Determine the (X, Y) coordinate at the center of the cell enclosing the given text.  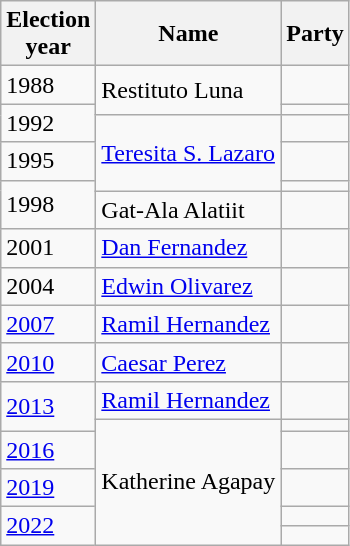
Caesar Perez (188, 362)
Restituto Luna (188, 90)
Dan Fernandez (188, 248)
Party (315, 34)
2007 (48, 324)
2019 (48, 488)
Teresita S. Lazaro (188, 153)
Edwin Olivarez (188, 286)
2022 (48, 526)
1992 (48, 123)
2016 (48, 449)
Name (188, 34)
2001 (48, 248)
Electionyear (48, 34)
1995 (48, 161)
1988 (48, 85)
2010 (48, 362)
2013 (48, 406)
2004 (48, 286)
Gat-Ala Alatiit (188, 210)
Katherine Agapay (188, 482)
1998 (48, 204)
